Output the (X, Y) coordinate of the center of the cell containing the given text.  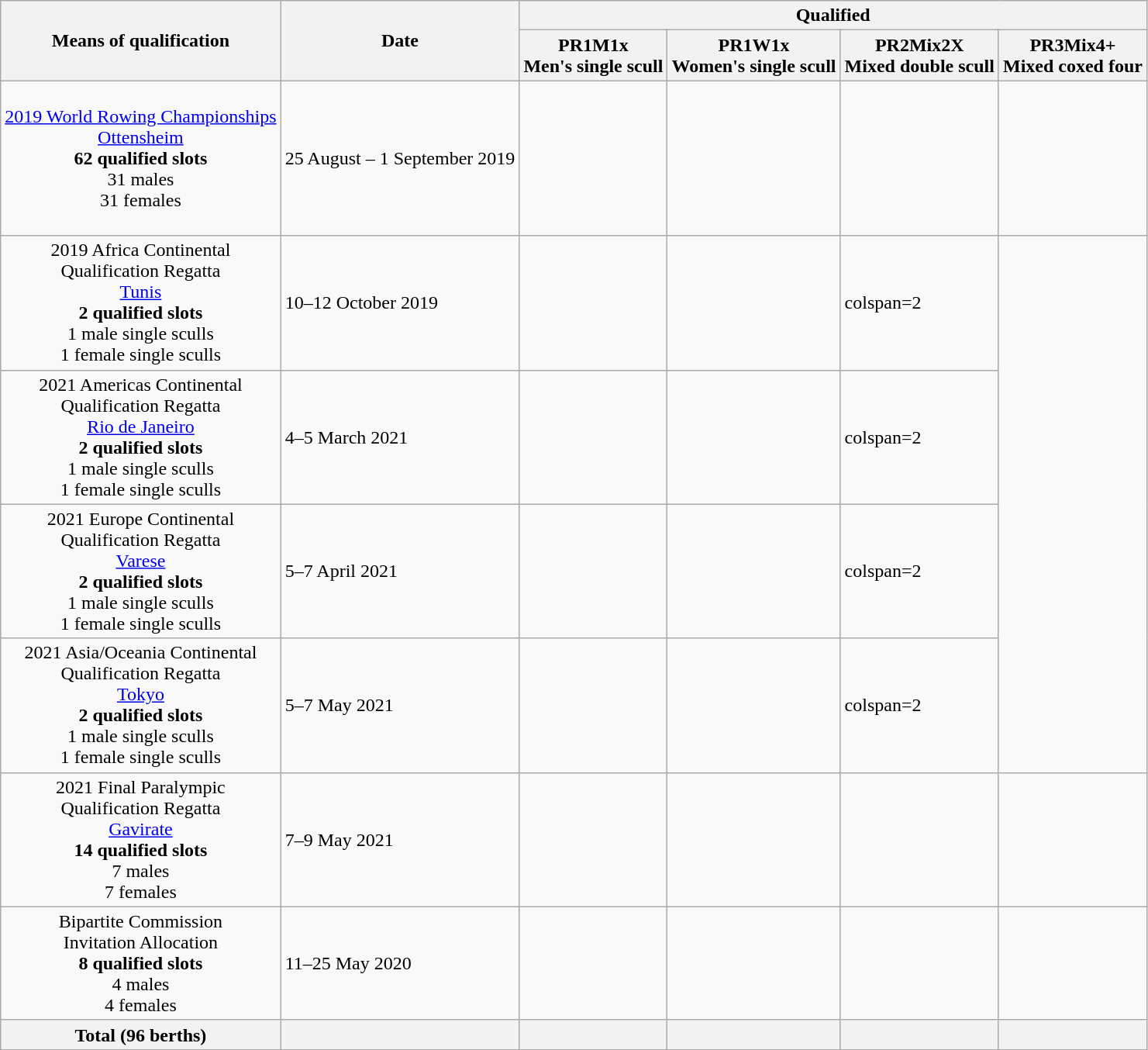
2019 World Rowing Championships Ottensheim62 qualified slots 31 males 31 females (141, 158)
2021 Asia/Oceania Continental Qualification Regatta Tokyo2 qualified slots 1 male single sculls 1 female single sculls (141, 706)
Bipartite Commission Invitation Allocation 8 qualified slots 4 males 4 females (141, 963)
2021 Final Paralympic Qualification Regatta Gavirate 14 qualified slots 7 males7 females (141, 839)
PR1M1xMen's single scull (594, 56)
5–7 April 2021 (400, 571)
PR1W1xWomen's single scull (753, 56)
Qualified (833, 16)
4–5 March 2021 (400, 437)
7–9 May 2021 (400, 839)
2019 Africa Continental Qualification Regatta Tunis 2 qualified slots 1 male single sculls 1 female single sculls (141, 302)
Date (400, 40)
PR3Mix4+Mixed coxed four (1073, 56)
11–25 May 2020 (400, 963)
10–12 October 2019 (400, 302)
Total (96 berths) (141, 1034)
Means of qualification (141, 40)
PR2Mix2XMixed double scull (919, 56)
2021 Americas Continental Qualification Regatta Rio de Janeiro2 qualified slots 1 male single sculls 1 female single sculls (141, 437)
2021 Europe Continental Qualification Regatta Varese2 qualified slots 1 male single sculls 1 female single sculls (141, 571)
5–7 May 2021 (400, 706)
25 August – 1 September 2019 (400, 158)
